Find where the given text appears and provide that cell's center as [x, y] coordinate. 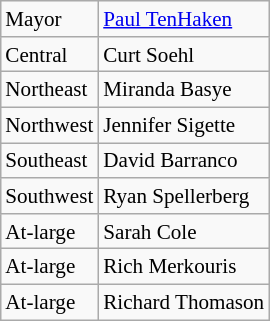
Central [49, 54]
Southeast [49, 160]
Southwest [49, 196]
Curt Soehl [184, 54]
Northwest [49, 124]
Jennifer Sigette [184, 124]
Ryan Spellerberg [184, 196]
Sarah Cole [184, 230]
David Barranco [184, 160]
Northeast [49, 90]
Miranda Basye [184, 90]
Paul TenHaken [184, 18]
Mayor [49, 18]
Richard Thomason [184, 302]
Rich Merkouris [184, 266]
